Identify which cell holds the provided text, then report its (x, y) central coordinate. 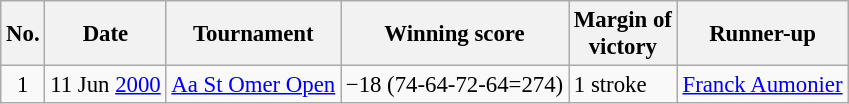
Margin ofvictory (622, 34)
Date (106, 34)
1 stroke (622, 85)
Aa St Omer Open (253, 85)
1 (23, 85)
Winning score (454, 34)
11 Jun 2000 (106, 85)
No. (23, 34)
Franck Aumonier (762, 85)
Runner-up (762, 34)
Tournament (253, 34)
−18 (74-64-72-64=274) (454, 85)
